Detect which cell encompasses the target text, then output its (X, Y) center coordinate. 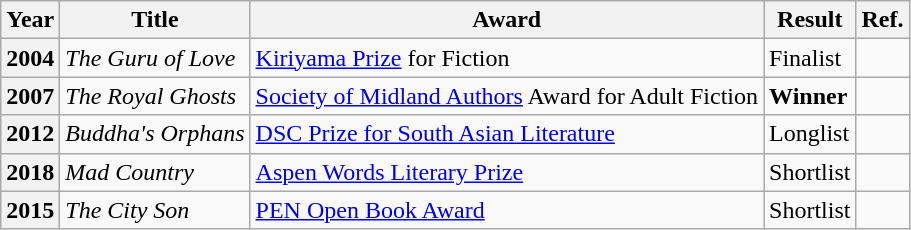
2015 (30, 210)
Society of Midland Authors Award for Adult Fiction (507, 96)
The Guru of Love (155, 58)
Ref. (882, 20)
Buddha's Orphans (155, 134)
Aspen Words Literary Prize (507, 172)
2018 (30, 172)
Result (810, 20)
2012 (30, 134)
Longlist (810, 134)
The Royal Ghosts (155, 96)
2004 (30, 58)
2007 (30, 96)
Mad Country (155, 172)
Kiriyama Prize for Fiction (507, 58)
PEN Open Book Award (507, 210)
Winner (810, 96)
Award (507, 20)
Finalist (810, 58)
DSC Prize for South Asian Literature (507, 134)
Title (155, 20)
Year (30, 20)
The City Son (155, 210)
